For the text-containing cell, return its midpoint in [x, y] coordinate format. 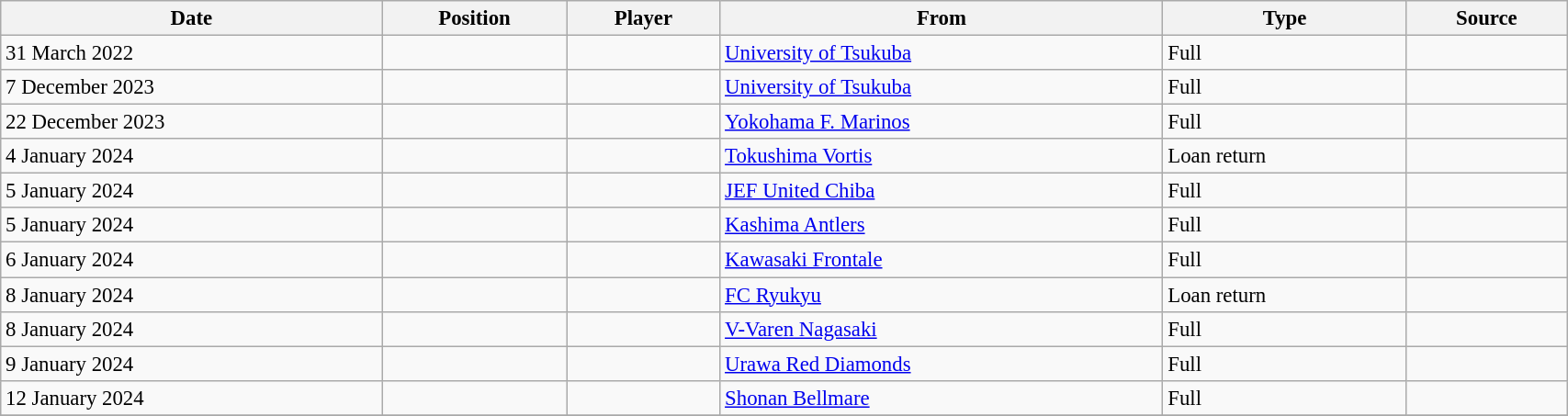
9 January 2024 [191, 364]
Tokushima Vortis [942, 156]
Player [643, 18]
31 March 2022 [191, 53]
JEF United Chiba [942, 191]
Yokohama F. Marinos [942, 122]
Source [1486, 18]
12 January 2024 [191, 398]
Shonan Bellmare [942, 398]
22 December 2023 [191, 122]
Kawasaki Frontale [942, 260]
Date [191, 18]
6 January 2024 [191, 260]
7 December 2023 [191, 87]
4 January 2024 [191, 156]
From [942, 18]
V-Varen Nagasaki [942, 329]
Kashima Antlers [942, 225]
Position [474, 18]
FC Ryukyu [942, 295]
Type [1284, 18]
Urawa Red Diamonds [942, 364]
